Find where the given text appears and provide that cell's center as [X, Y] coordinate. 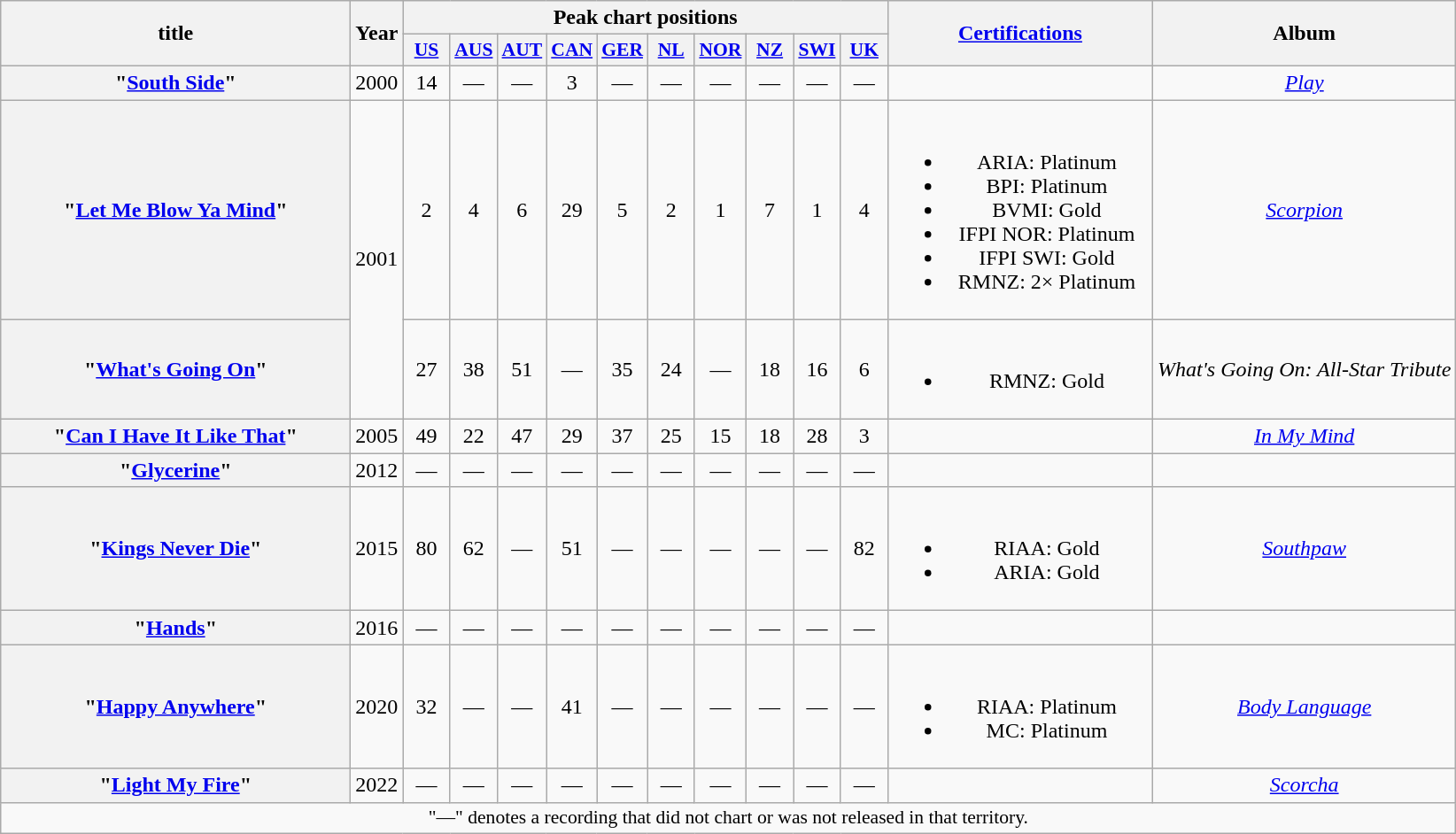
35 [622, 370]
"Light My Fire" [175, 785]
Peak chart positions [646, 18]
47 [523, 436]
SWI [817, 50]
Body Language [1304, 707]
38 [473, 370]
In My Mind [1304, 436]
2001 [377, 259]
2012 [377, 470]
"What's Going On" [175, 370]
Year [377, 34]
28 [817, 436]
2022 [377, 785]
GER [622, 50]
UK [864, 50]
AUT [523, 50]
7 [769, 209]
RIAA: GoldARIA: Gold [1020, 549]
Scorpion [1304, 209]
2015 [377, 549]
NL [671, 50]
80 [427, 549]
2016 [377, 628]
32 [427, 707]
22 [473, 436]
NOR [720, 50]
RIAA: PlatinumMC: Platinum [1020, 707]
2020 [377, 707]
"Happy Anywhere" [175, 707]
15 [720, 436]
25 [671, 436]
What's Going On: All-Star Tribute [1304, 370]
"South Side" [175, 82]
16 [817, 370]
5 [622, 209]
Southpaw [1304, 549]
NZ [769, 50]
"—" denotes a recording that did not chart or was not released in that territory. [728, 818]
CAN [572, 50]
US [427, 50]
2005 [377, 436]
"Hands" [175, 628]
Play [1304, 82]
41 [572, 707]
2000 [377, 82]
Certifications [1020, 34]
RMNZ: Gold [1020, 370]
"Glycerine" [175, 470]
24 [671, 370]
49 [427, 436]
title [175, 34]
37 [622, 436]
"Can I Have It Like That" [175, 436]
82 [864, 549]
"Kings Never Die" [175, 549]
14 [427, 82]
Scorcha [1304, 785]
AUS [473, 50]
27 [427, 370]
Album [1304, 34]
ARIA: PlatinumBPI: PlatinumBVMI: GoldIFPI NOR: PlatinumIFPI SWI: GoldRMNZ: 2× Platinum [1020, 209]
62 [473, 549]
"Let Me Blow Ya Mind" [175, 209]
